Extract the (X, Y) coordinate from the center of the cell holding the provided text.  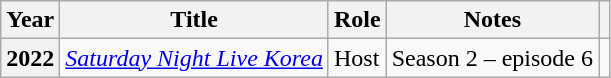
Title (194, 20)
Host (357, 58)
Saturday Night Live Korea (194, 58)
Notes (492, 20)
Season 2 – episode 6 (492, 58)
2022 (30, 58)
Year (30, 20)
Role (357, 20)
